Scan for the cell matching the given text and deliver its (X, Y) coordinate at center. 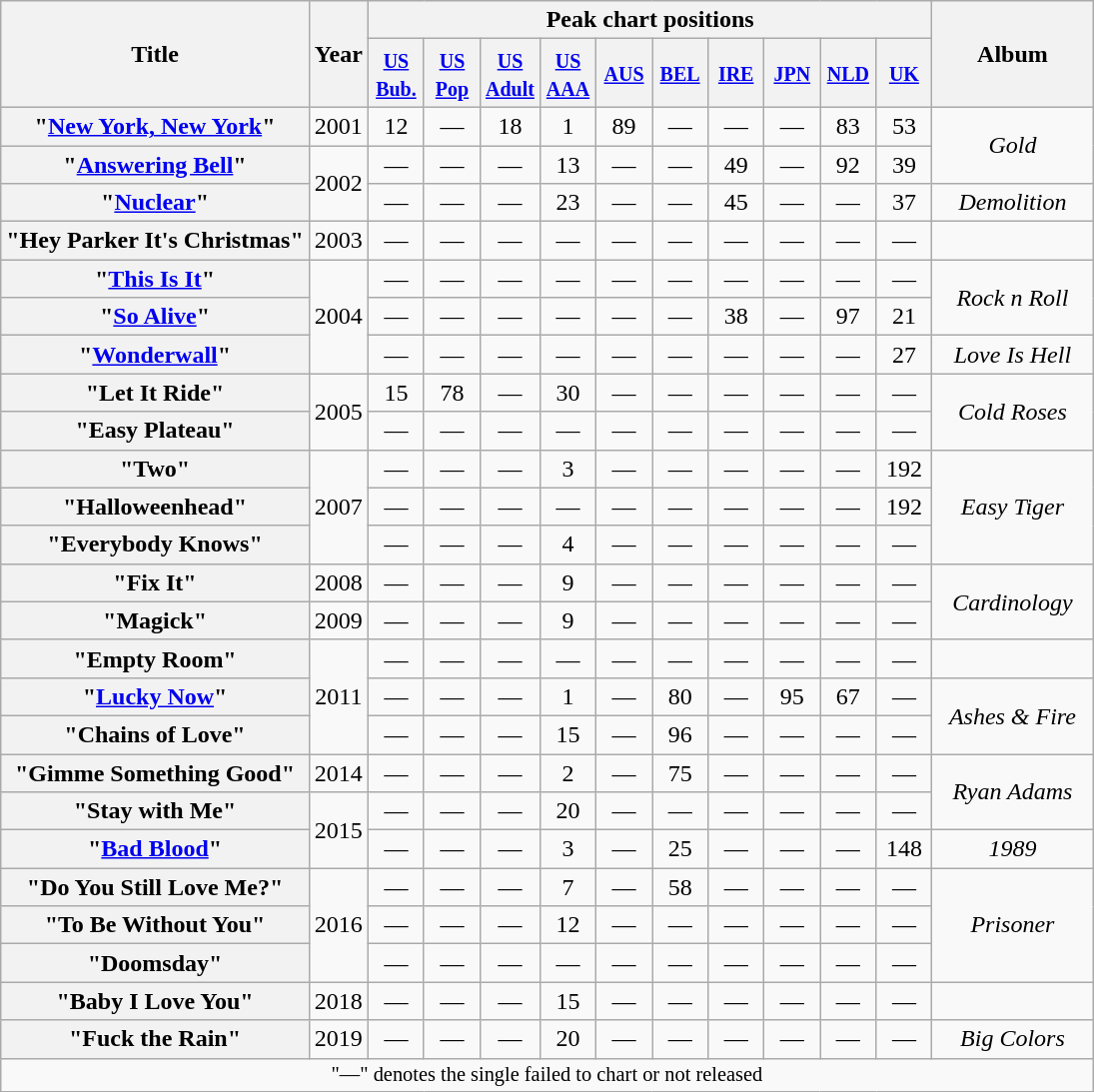
13 (567, 165)
2007 (338, 507)
2011 (338, 696)
Gold (1013, 145)
Demolition (1013, 203)
Ashes & Fire (1013, 715)
"Let It Ride" (156, 393)
Album (1013, 54)
7 (567, 887)
2001 (338, 126)
AUS (624, 74)
"New York, New York" (156, 126)
"Do You Still Love Me?" (156, 887)
Year (338, 54)
23 (567, 203)
"Magick" (156, 620)
2002 (338, 184)
45 (736, 203)
"This Is It" (156, 279)
"Two" (156, 469)
80 (680, 696)
2018 (338, 1001)
18 (511, 126)
Prisoner (1013, 925)
"Baby I Love You" (156, 1001)
Easy Tiger (1013, 507)
"Hey Parker It's Christmas" (156, 241)
25 (680, 849)
49 (736, 165)
30 (567, 393)
NLD (848, 74)
2008 (338, 582)
Rock n Roll (1013, 298)
"Everybody Knows" (156, 545)
"Wonderwall" (156, 355)
39 (904, 165)
Cold Roses (1013, 412)
BEL (680, 74)
"Answering Bell" (156, 165)
"Fix It" (156, 582)
"Chains of Love" (156, 734)
2019 (338, 1039)
USBub. (396, 74)
1989 (1013, 849)
89 (624, 126)
2005 (338, 412)
58 (680, 887)
"To Be Without You" (156, 925)
2003 (338, 241)
US Adult (511, 74)
Ryan Adams (1013, 791)
78 (452, 393)
75 (680, 772)
"—" denotes the single failed to chart or not released (547, 1075)
Love Is Hell (1013, 355)
2009 (338, 620)
Cardinology (1013, 601)
"Empty Room" (156, 658)
21 (904, 317)
2015 (338, 830)
148 (904, 849)
"Nuclear" (156, 203)
USPop (452, 74)
2004 (338, 317)
95 (792, 696)
"Doomsday" (156, 963)
US AAA (567, 74)
38 (736, 317)
IRE (736, 74)
Big Colors (1013, 1039)
"Halloweenhead" (156, 507)
"So Alive" (156, 317)
96 (680, 734)
92 (848, 165)
"Fuck the Rain" (156, 1039)
"Easy Plateau" (156, 431)
83 (848, 126)
Peak chart positions (649, 20)
UK (904, 74)
27 (904, 355)
4 (567, 545)
97 (848, 317)
"Gimme Something Good" (156, 772)
"Bad Blood" (156, 849)
2 (567, 772)
2014 (338, 772)
67 (848, 696)
"Stay with Me" (156, 811)
JPN (792, 74)
Title (156, 54)
53 (904, 126)
2016 (338, 925)
37 (904, 203)
"Lucky Now" (156, 696)
